For the text-containing cell, return its midpoint in [x, y] coordinate format. 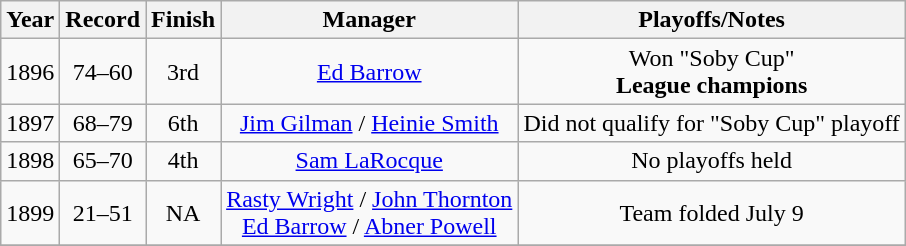
Manager [370, 20]
74–60 [103, 72]
3rd [184, 72]
Team folded July 9 [712, 212]
1899 [30, 212]
Year [30, 20]
Record [103, 20]
Sam LaRocque [370, 161]
21–51 [103, 212]
1898 [30, 161]
Playoffs/Notes [712, 20]
Finish [184, 20]
6th [184, 123]
1897 [30, 123]
68–79 [103, 123]
Jim Gilman / Heinie Smith [370, 123]
4th [184, 161]
65–70 [103, 161]
1896 [30, 72]
Ed Barrow [370, 72]
No playoffs held [712, 161]
Won "Soby Cup"League champions [712, 72]
Did not qualify for "Soby Cup" playoff [712, 123]
NA [184, 212]
Rasty Wright / John Thornton Ed Barrow / Abner Powell [370, 212]
